Locate the cell with the specified text and output its [x, y] center coordinate. 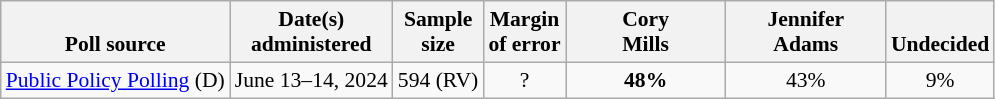
? [524, 80]
Public Policy Polling (D) [116, 80]
Samplesize [438, 32]
Date(s)administered [312, 32]
594 (RV) [438, 80]
JenniferAdams [806, 32]
Poll source [116, 32]
48% [646, 80]
43% [806, 80]
June 13–14, 2024 [312, 80]
9% [940, 80]
Marginof error [524, 32]
CoryMills [646, 32]
Undecided [940, 32]
